Output the (x, y) coordinate of the center of the cell containing the given text.  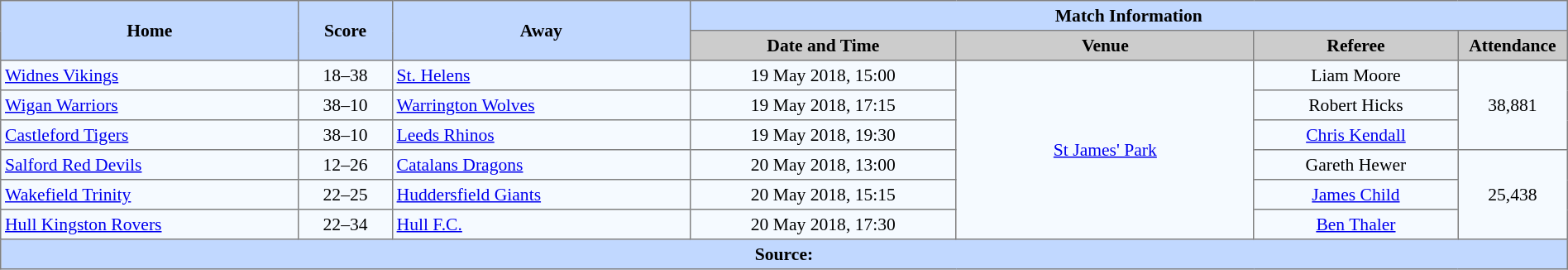
Source: (784, 254)
Catalans Dragons (541, 165)
Warrington Wolves (541, 105)
12–26 (346, 165)
Match Information (1128, 16)
Home (150, 31)
38,881 (1513, 105)
Ben Thaler (1355, 224)
Salford Red Devils (150, 165)
St James' Park (1105, 150)
Venue (1105, 46)
Date and Time (823, 46)
Score (346, 31)
Attendance (1513, 46)
19 May 2018, 19:30 (823, 135)
20 May 2018, 15:15 (823, 195)
20 May 2018, 17:30 (823, 224)
Hull F.C. (541, 224)
St. Helens (541, 75)
Castleford Tigers (150, 135)
Leeds Rhinos (541, 135)
Hull Kingston Rovers (150, 224)
19 May 2018, 15:00 (823, 75)
19 May 2018, 17:15 (823, 105)
22–34 (346, 224)
Chris Kendall (1355, 135)
Huddersfield Giants (541, 195)
Wigan Warriors (150, 105)
Widnes Vikings (150, 75)
Gareth Hewer (1355, 165)
Robert Hicks (1355, 105)
Referee (1355, 46)
18–38 (346, 75)
22–25 (346, 195)
20 May 2018, 13:00 (823, 165)
Away (541, 31)
25,438 (1513, 195)
Liam Moore (1355, 75)
Wakefield Trinity (150, 195)
James Child (1355, 195)
